Detect which cell encompasses the target text, then output its (X, Y) center coordinate. 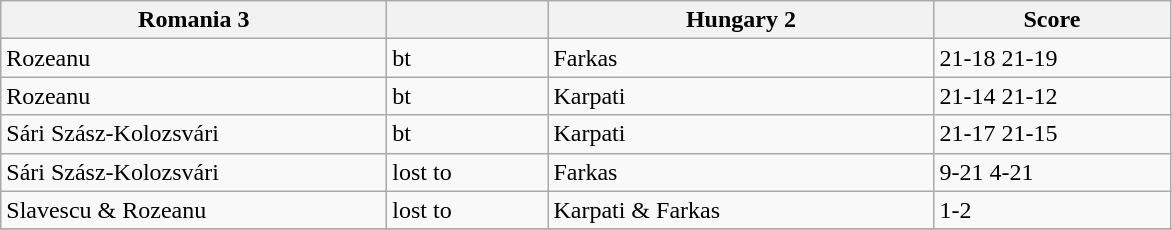
1-2 (1052, 210)
Romania 3 (194, 20)
Slavescu & Rozeanu (194, 210)
Score (1052, 20)
Karpati & Farkas (741, 210)
Hungary 2 (741, 20)
21-17 21-15 (1052, 134)
9-21 4-21 (1052, 172)
21-14 21-12 (1052, 96)
21-18 21-19 (1052, 58)
